Return [x, y] of the center of cell containing provided text 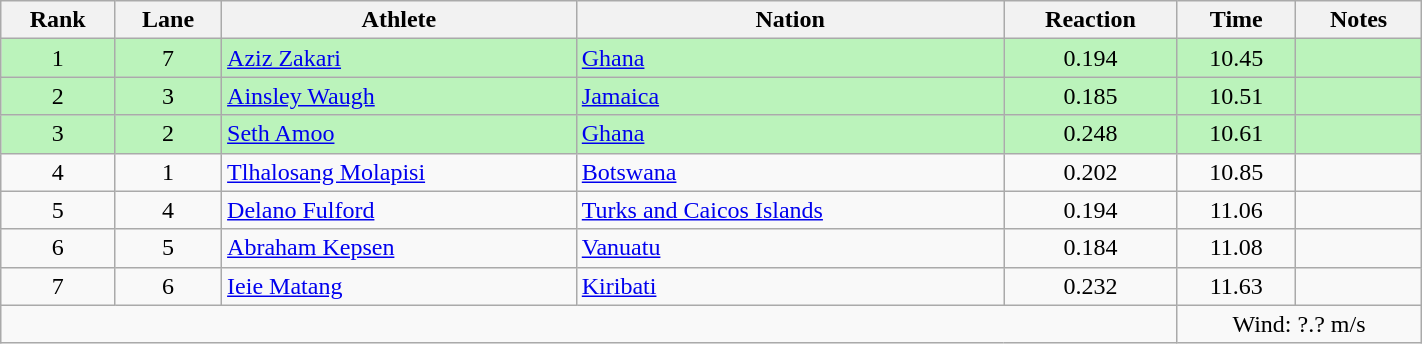
Nation [790, 20]
Ainsley Waugh [400, 96]
Time [1236, 20]
10.45 [1236, 58]
11.63 [1236, 286]
10.51 [1236, 96]
0.184 [1090, 248]
10.61 [1236, 134]
0.202 [1090, 172]
11.08 [1236, 248]
Delano Fulford [400, 210]
0.185 [1090, 96]
0.232 [1090, 286]
Kiribati [790, 286]
Reaction [1090, 20]
10.85 [1236, 172]
Wind: ?.? m/s [1300, 324]
Ieie Matang [400, 286]
Botswana [790, 172]
Turks and Caicos Islands [790, 210]
Abraham Kepsen [400, 248]
Lane [168, 20]
Rank [58, 20]
11.06 [1236, 210]
Seth Amoo [400, 134]
Athlete [400, 20]
Notes [1358, 20]
0.248 [1090, 134]
Vanuatu [790, 248]
Tlhalosang Molapisi [400, 172]
Aziz Zakari [400, 58]
Jamaica [790, 96]
